Provide the (X, Y) coordinate of the cell's center where the given text is located.  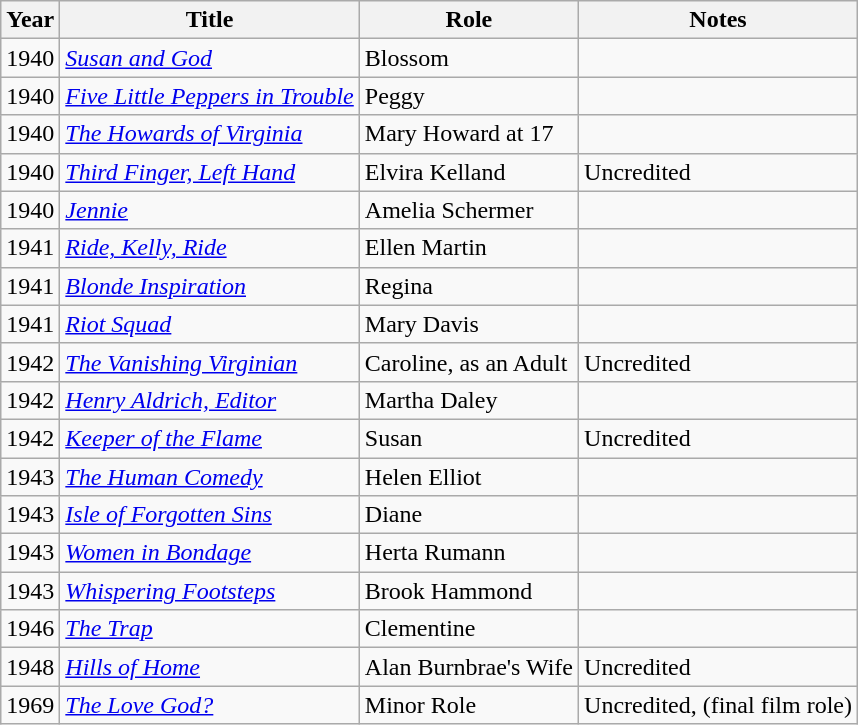
Clementine (468, 629)
Third Finger, Left Hand (210, 172)
Caroline, as an Adult (468, 362)
Amelia Schermer (468, 210)
The Human Comedy (210, 477)
Year (30, 20)
Martha Daley (468, 400)
The Love God? (210, 705)
Ride, Kelly, Ride (210, 248)
Uncredited, (final film role) (718, 705)
Ellen Martin (468, 248)
Riot Squad (210, 324)
Blossom (468, 58)
Susan and God (210, 58)
Brook Hammond (468, 591)
Mary Howard at 17 (468, 134)
Susan (468, 438)
Alan Burnbrae's Wife (468, 667)
Women in Bondage (210, 553)
1969 (30, 705)
Peggy (468, 96)
Role (468, 20)
Hills of Home (210, 667)
Henry Aldrich, Editor (210, 400)
Title (210, 20)
Five Little Peppers in Trouble (210, 96)
The Howards of Virginia (210, 134)
Helen Elliot (468, 477)
Jennie (210, 210)
The Vanishing Virginian (210, 362)
1946 (30, 629)
Elvira Kelland (468, 172)
Regina (468, 286)
Mary Davis (468, 324)
Blonde Inspiration (210, 286)
Minor Role (468, 705)
Keeper of the Flame (210, 438)
The Trap (210, 629)
Herta Rumann (468, 553)
Whispering Footsteps (210, 591)
1948 (30, 667)
Notes (718, 20)
Diane (468, 515)
Isle of Forgotten Sins (210, 515)
